Determine the (X, Y) coordinate at the center of the cell enclosing the given text.  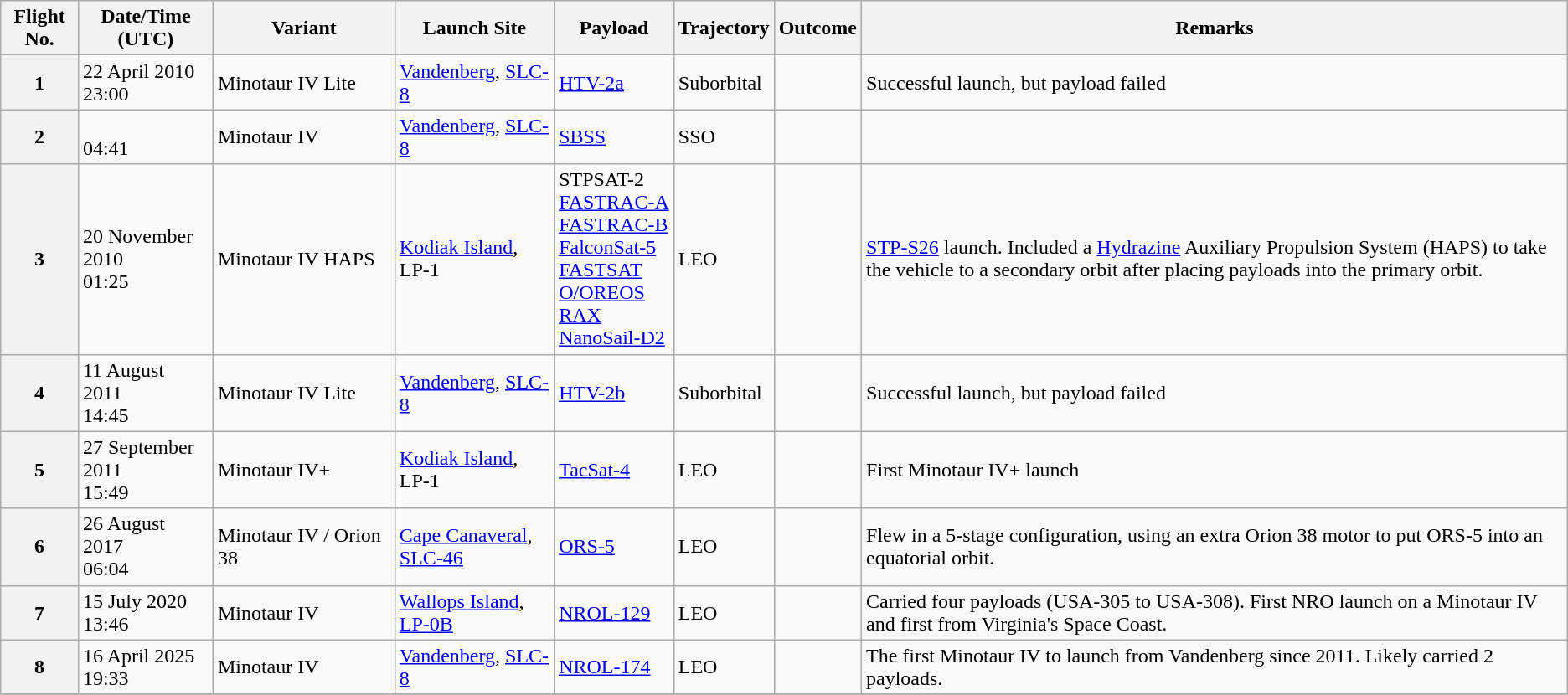
NROL-174 (615, 667)
Remarks (1215, 28)
16 April 2025 19:33 (146, 667)
Flew in a 5-stage configuration, using an extra Orion 38 motor to put ORS-5 into an equatorial orbit. (1215, 547)
27 September 201115:49 (146, 470)
04:41 (146, 137)
1 (40, 82)
First Minotaur IV+ launch (1215, 470)
Minotaur IV HAPS (303, 260)
Trajectory (724, 28)
26 August 201706:04 (146, 547)
11 August 201114:45 (146, 393)
22 April 201023:00 (146, 82)
SSO (724, 137)
15 July 202013:46 (146, 613)
20 November 201001:25 (146, 260)
Wallops Island, LP-0B (474, 613)
8 (40, 667)
3 (40, 260)
Variant (303, 28)
ORS-5 (615, 547)
Minotaur IV+ (303, 470)
2 (40, 137)
Date/Time (UTC) (146, 28)
7 (40, 613)
STPSAT-2FASTRAC-AFASTRAC-BFalconSat-5FASTSATO/OREOSRAXNanoSail-D2 (615, 260)
Minotaur IV / Orion 38 (303, 547)
SBSS (615, 137)
HTV-2b (615, 393)
NROL-129 (615, 613)
The first Minotaur IV to launch from Vandenberg since 2011. Likely carried 2 payloads. (1215, 667)
Carried four payloads (USA-305 to USA-308). First NRO launch on a Minotaur IV and first from Virginia's Space Coast. (1215, 613)
Flight No. (40, 28)
Payload (615, 28)
6 (40, 547)
4 (40, 393)
HTV-2a (615, 82)
5 (40, 470)
Cape Canaveral, SLC-46 (474, 547)
Outcome (818, 28)
Launch Site (474, 28)
TacSat-4 (615, 470)
